Search for the cell housing the specified text and yield its [x, y] center coordinate. 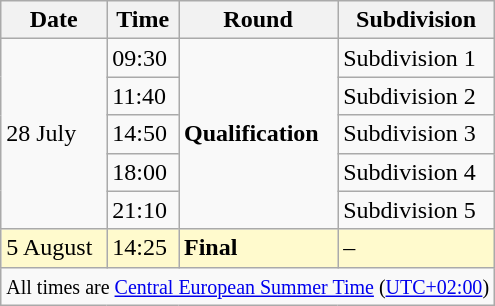
09:30 [143, 58]
14:50 [143, 134]
18:00 [143, 172]
Round [258, 20]
Subdivision [416, 20]
Subdivision 1 [416, 58]
– [416, 248]
Subdivision 3 [416, 134]
All times are Central European Summer Time (UTC+02:00) [248, 286]
Subdivision 2 [416, 96]
Qualification [258, 134]
Final [258, 248]
5 August [54, 248]
Subdivision 5 [416, 210]
Date [54, 20]
14:25 [143, 248]
Time [143, 20]
Subdivision 4 [416, 172]
11:40 [143, 96]
28 July [54, 134]
21:10 [143, 210]
